Return the (X, Y) coordinate for the center point of the cell that contains the specified text.  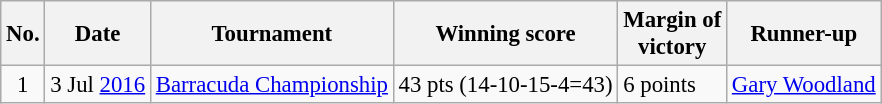
Gary Woodland (804, 85)
43 pts (14-10-15-4=43) (506, 85)
Barracuda Championship (272, 85)
Date (98, 34)
No. (23, 34)
Tournament (272, 34)
Winning score (506, 34)
6 points (672, 85)
3 Jul 2016 (98, 85)
Margin ofvictory (672, 34)
Runner-up (804, 34)
1 (23, 85)
